Search for the cell housing the specified text and yield its [X, Y] center coordinate. 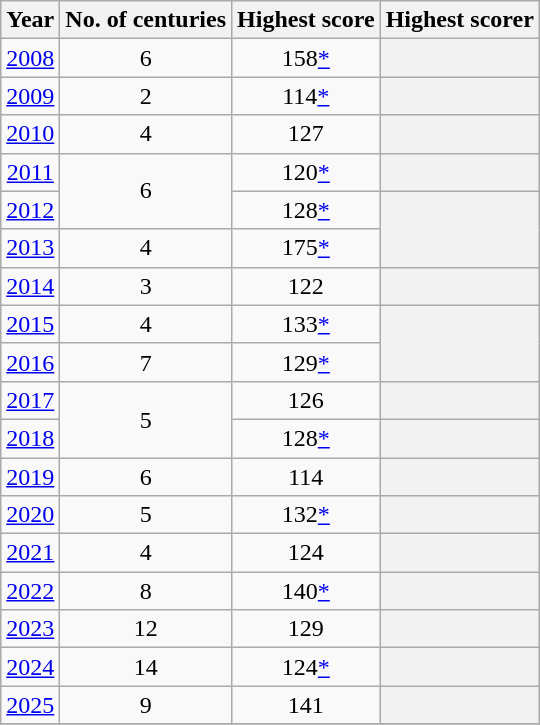
141 [306, 705]
14 [146, 667]
127 [306, 134]
3 [146, 286]
133* [306, 324]
2024 [30, 667]
129 [306, 629]
2013 [30, 248]
114 [306, 477]
Year [30, 20]
2012 [30, 210]
140* [306, 591]
122 [306, 286]
2015 [30, 324]
2009 [30, 96]
9 [146, 705]
2014 [30, 286]
158* [306, 58]
114* [306, 96]
2 [146, 96]
2021 [30, 553]
2019 [30, 477]
2011 [30, 172]
129* [306, 362]
8 [146, 591]
Highest score [306, 20]
2010 [30, 134]
2018 [30, 438]
2023 [30, 629]
132* [306, 515]
120* [306, 172]
2020 [30, 515]
126 [306, 400]
2022 [30, 591]
No. of centuries [146, 20]
7 [146, 362]
12 [146, 629]
2017 [30, 400]
124 [306, 553]
124* [306, 667]
2016 [30, 362]
2025 [30, 705]
175* [306, 248]
Highest scorer [460, 20]
2008 [30, 58]
